Capture the cell that displays the provided text and extract its (X, Y) central coordinate. 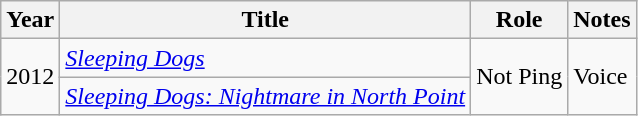
Notes (602, 20)
Not Ping (520, 77)
Sleeping Dogs: Nightmare in North Point (266, 96)
Title (266, 20)
Year (30, 20)
Sleeping Dogs (266, 58)
Voice (602, 77)
Role (520, 20)
2012 (30, 77)
